Pinpoint the cell where the given text exists, returning its [x, y] midpoint coordinate. 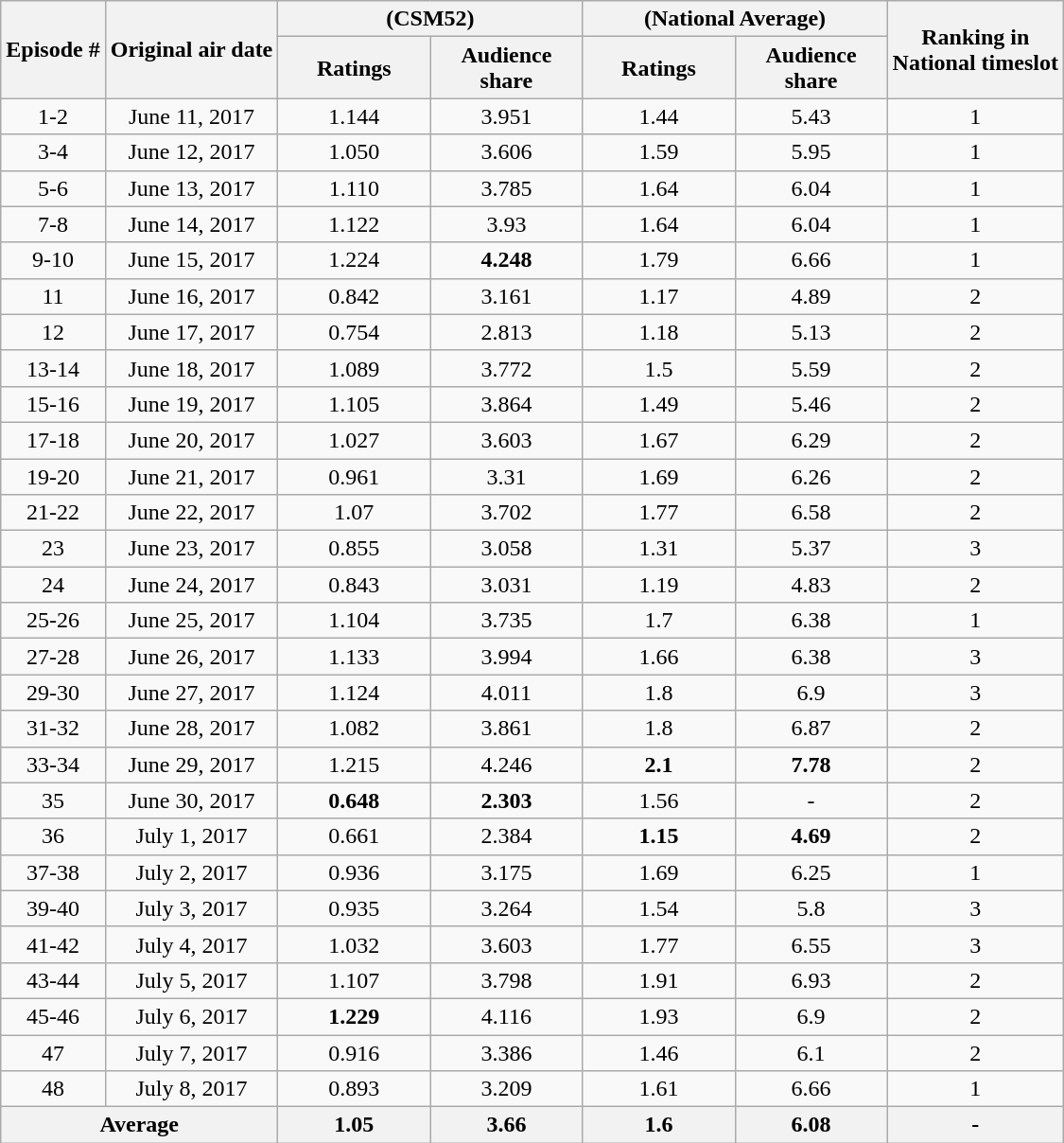
3.994 [507, 657]
1.54 [658, 908]
0.893 [354, 1089]
45-46 [53, 1016]
3.31 [507, 476]
6.93 [811, 980]
Episode # [53, 49]
21-22 [53, 513]
4.89 [811, 296]
24 [53, 585]
1.44 [658, 116]
June 17, 2017 [191, 332]
June 26, 2017 [191, 657]
6.29 [811, 440]
1.07 [354, 513]
June 18, 2017 [191, 368]
1.7 [658, 621]
0.936 [354, 872]
July 4, 2017 [191, 944]
3.702 [507, 513]
4.83 [811, 585]
0.855 [354, 549]
June 19, 2017 [191, 404]
5.46 [811, 404]
June 27, 2017 [191, 693]
3.951 [507, 116]
7.78 [811, 765]
2.303 [507, 800]
0.916 [354, 1053]
3.209 [507, 1089]
33-34 [53, 765]
2.384 [507, 836]
9-10 [53, 260]
June 12, 2017 [191, 152]
43-44 [53, 980]
June 24, 2017 [191, 585]
1.122 [354, 224]
1.31 [658, 549]
12 [53, 332]
0.648 [354, 800]
15-16 [53, 404]
1.17 [658, 296]
6.26 [811, 476]
7-8 [53, 224]
June 11, 2017 [191, 116]
0.961 [354, 476]
Original air date [191, 49]
5.37 [811, 549]
1.15 [658, 836]
Ranking inNational timeslot [975, 49]
July 3, 2017 [191, 908]
Average [140, 1125]
July 6, 2017 [191, 1016]
5.59 [811, 368]
1.59 [658, 152]
1.105 [354, 404]
4.246 [507, 765]
1.93 [658, 1016]
1.107 [354, 980]
July 1, 2017 [191, 836]
0.935 [354, 908]
3-4 [53, 152]
1.5 [658, 368]
3.386 [507, 1053]
6.87 [811, 729]
0.842 [354, 296]
3.606 [507, 152]
4.116 [507, 1016]
3.772 [507, 368]
June 28, 2017 [191, 729]
1.224 [354, 260]
July 8, 2017 [191, 1089]
1.91 [658, 980]
5.13 [811, 332]
23 [53, 549]
June 30, 2017 [191, 800]
6.58 [811, 513]
1.110 [354, 188]
0.754 [354, 332]
1.67 [658, 440]
13-14 [53, 368]
(CSM52) [430, 19]
1.18 [658, 332]
3.058 [507, 549]
5-6 [53, 188]
1.6 [658, 1125]
1.027 [354, 440]
3.798 [507, 980]
5.8 [811, 908]
1.133 [354, 657]
3.031 [507, 585]
1.215 [354, 765]
(National Average) [735, 19]
2.1 [658, 765]
July 5, 2017 [191, 980]
19-20 [53, 476]
29-30 [53, 693]
June 14, 2017 [191, 224]
June 25, 2017 [191, 621]
1.49 [658, 404]
1.66 [658, 657]
June 20, 2017 [191, 440]
June 21, 2017 [191, 476]
6.55 [811, 944]
6.25 [811, 872]
3.93 [507, 224]
1.46 [658, 1053]
31-32 [53, 729]
4.011 [507, 693]
June 22, 2017 [191, 513]
5.95 [811, 152]
1.56 [658, 800]
11 [53, 296]
25-26 [53, 621]
48 [53, 1089]
3.785 [507, 188]
3.264 [507, 908]
47 [53, 1053]
0.843 [354, 585]
3.864 [507, 404]
35 [53, 800]
June 13, 2017 [191, 188]
1.19 [658, 585]
6.08 [811, 1125]
4.69 [811, 836]
37-38 [53, 872]
3.66 [507, 1125]
June 16, 2017 [191, 296]
1.229 [354, 1016]
17-18 [53, 440]
1.089 [354, 368]
June 23, 2017 [191, 549]
4.248 [507, 260]
1.082 [354, 729]
3.735 [507, 621]
June 15, 2017 [191, 260]
1.124 [354, 693]
1.61 [658, 1089]
6.1 [811, 1053]
1.05 [354, 1125]
3.861 [507, 729]
0.661 [354, 836]
July 7, 2017 [191, 1053]
1-2 [53, 116]
2.813 [507, 332]
3.161 [507, 296]
1.144 [354, 116]
3.175 [507, 872]
39-40 [53, 908]
27-28 [53, 657]
5.43 [811, 116]
June 29, 2017 [191, 765]
1.104 [354, 621]
41-42 [53, 944]
1.79 [658, 260]
July 2, 2017 [191, 872]
1.032 [354, 944]
36 [53, 836]
1.050 [354, 152]
